Search for the cell housing the specified text and yield its [X, Y] center coordinate. 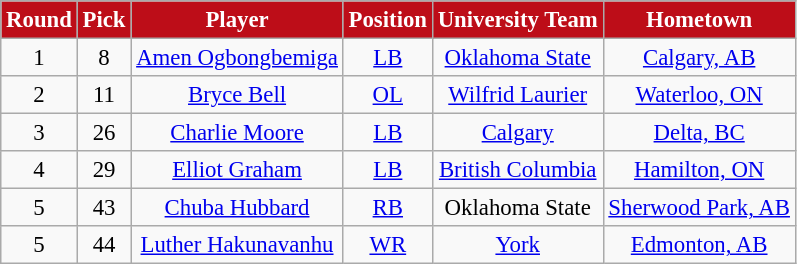
Bryce Bell [237, 95]
University Team [518, 20]
Waterloo, ON [699, 95]
Luther Hakunavanhu [237, 245]
3 [39, 133]
Position [388, 20]
26 [104, 133]
Hometown [699, 20]
Chuba Hubbard [237, 208]
29 [104, 170]
Delta, BC [699, 133]
44 [104, 245]
Edmonton, AB [699, 245]
OL [388, 95]
11 [104, 95]
Calgary [518, 133]
Round [39, 20]
Calgary, AB [699, 58]
Charlie Moore [237, 133]
Sherwood Park, AB [699, 208]
Hamilton, ON [699, 170]
York [518, 245]
British Columbia [518, 170]
2 [39, 95]
Amen Ogbongbemiga [237, 58]
RB [388, 208]
1 [39, 58]
43 [104, 208]
Wilfrid Laurier [518, 95]
WR [388, 245]
Player [237, 20]
4 [39, 170]
Elliot Graham [237, 170]
8 [104, 58]
Pick [104, 20]
